Find where the given text appears and provide that cell's center as (x, y) coordinate. 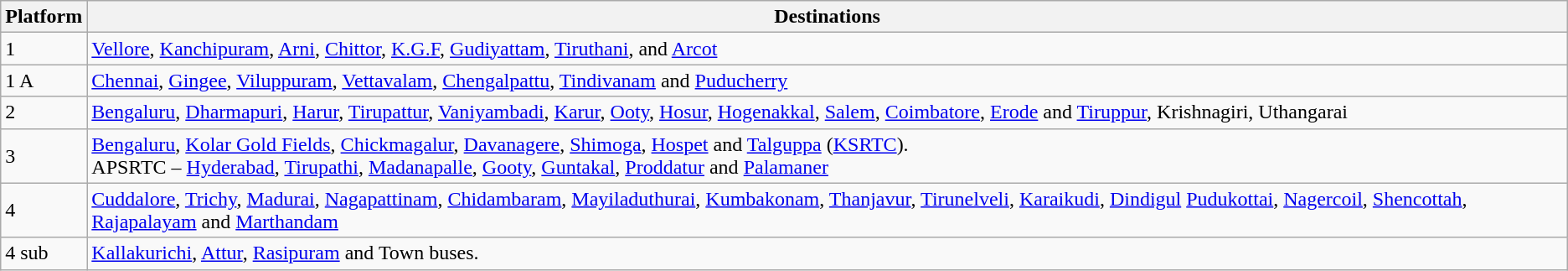
Bengaluru, Dharmapuri, Harur, Tirupattur, Vaniyambadi, Karur, Ooty, Hosur, Hogenakkal, Salem, Coimbatore, Erode and Tiruppur, Krishnagiri, Uthangarai (828, 112)
1 A (44, 81)
Platform (44, 17)
2 (44, 112)
1 (44, 49)
4 (44, 210)
3 (44, 156)
Destinations (828, 17)
4 sub (44, 253)
Kallakurichi, Attur, Rasipuram and Town buses. (828, 253)
Chennai, Gingee, Viluppuram, Vettavalam, Chengalpattu, Tindivanam and Puducherry (828, 81)
Vellore, Kanchipuram, Arni, Chittor, K.G.F, Gudiyattam, Tiruthani, and Arcot (828, 49)
